Return the [X, Y] coordinate for the center point of the cell that contains the specified text.  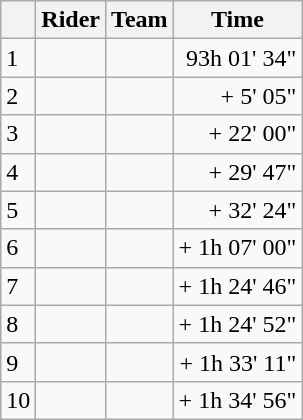
2 [18, 96]
4 [18, 172]
5 [18, 210]
10 [18, 400]
+ 5' 05" [238, 96]
+ 32' 24" [238, 210]
Team [140, 20]
+ 1h 33' 11" [238, 362]
Rider [71, 20]
6 [18, 248]
+ 1h 07' 00" [238, 248]
+ 1h 34' 56" [238, 400]
+ 22' 00" [238, 134]
+ 1h 24' 52" [238, 324]
+ 1h 24' 46" [238, 286]
3 [18, 134]
+ 29' 47" [238, 172]
7 [18, 286]
Time [238, 20]
9 [18, 362]
8 [18, 324]
1 [18, 58]
93h 01' 34" [238, 58]
